Locate the cell with the specified text and output its (X, Y) center coordinate. 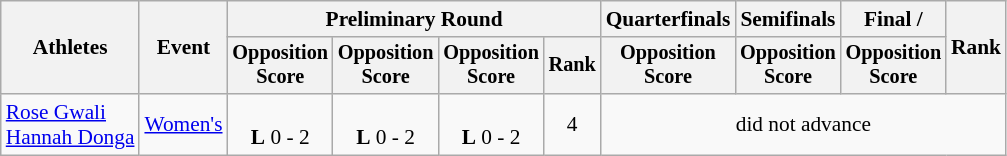
Semifinals (788, 19)
Preliminary Round (414, 19)
Event (183, 48)
Rose GwaliHannah Donga (70, 124)
Quarterfinals (668, 19)
Women's (183, 124)
Athletes (70, 48)
4 (572, 124)
Final / (894, 19)
did not advance (804, 124)
